Provide the [X, Y] coordinate of the cell's center where the given text is located.  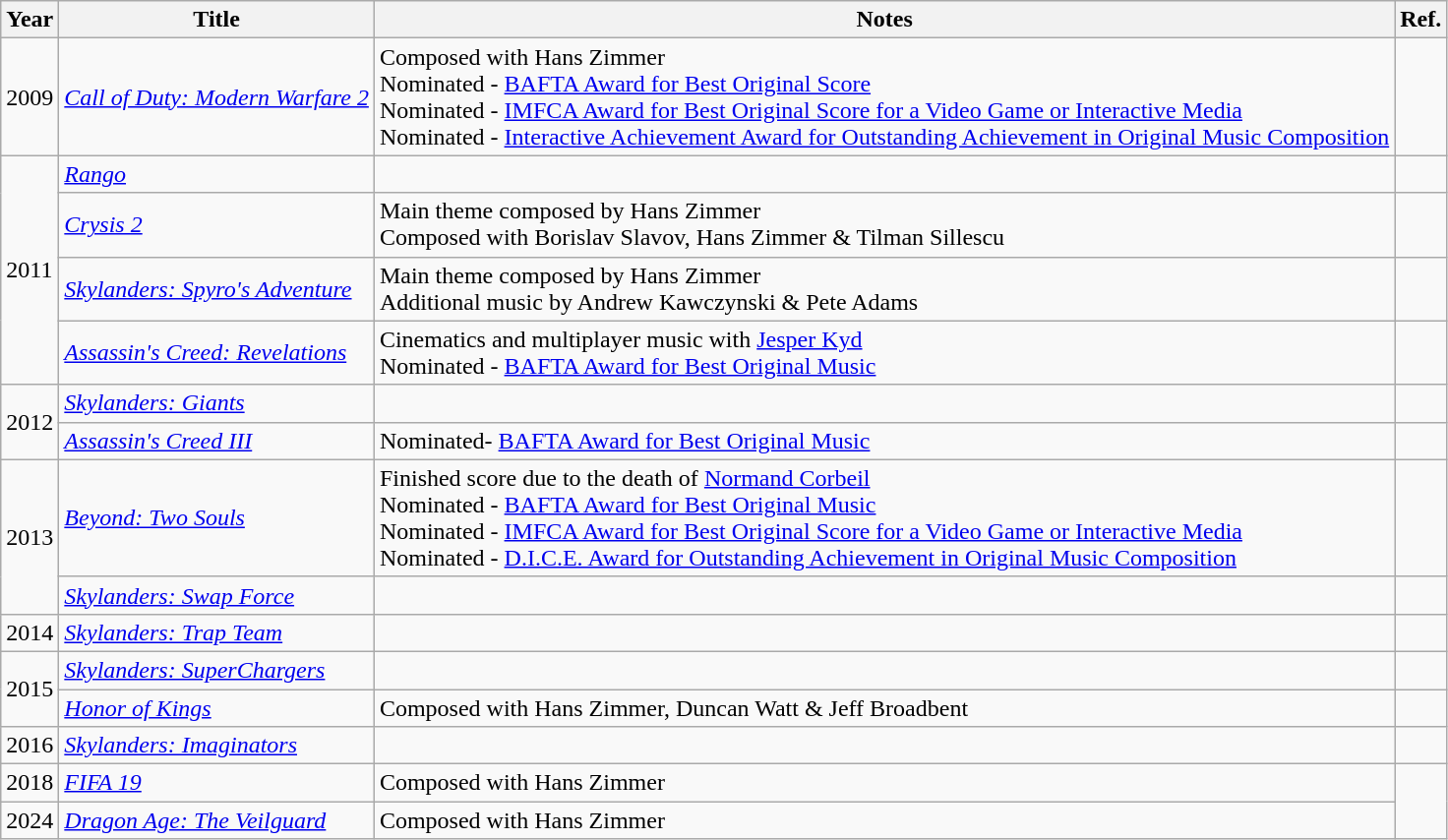
2018 [30, 783]
2015 [30, 689]
Rango [216, 174]
2014 [30, 632]
Honor of Kings [216, 707]
Assassin's Creed: Revelations [216, 352]
2011 [30, 270]
Nominated- BAFTA Award for Best Original Music [883, 441]
Title [216, 20]
Assassin's Creed III [216, 441]
Crysis 2 [216, 224]
2016 [30, 746]
Composed with Hans Zimmer, Duncan Watt & Jeff Broadbent [883, 707]
Beyond: Two Souls [216, 517]
Skylanders: SuperChargers [216, 670]
Skylanders: Spyro's Adventure [216, 289]
2012 [30, 422]
Year [30, 20]
Cinematics and multiplayer music with Jesper KydNominated - BAFTA Award for Best Original Music [883, 352]
2013 [30, 537]
Dragon Age: The Veilguard [216, 820]
2009 [30, 96]
Notes [883, 20]
FIFA 19 [216, 783]
Call of Duty: Modern Warfare 2 [216, 96]
2024 [30, 820]
Main theme composed by Hans ZimmerAdditional music by Andrew Kawczynski & Pete Adams [883, 289]
Skylanders: Trap Team [216, 632]
Skylanders: Swap Force [216, 595]
Main theme composed by Hans ZimmerComposed with Borislav Slavov, Hans Zimmer & Tilman Sillescu [883, 224]
Skylanders: Giants [216, 403]
Skylanders: Imaginators [216, 746]
Ref. [1420, 20]
